Output the [x, y] coordinate of the center of the cell containing the given text.  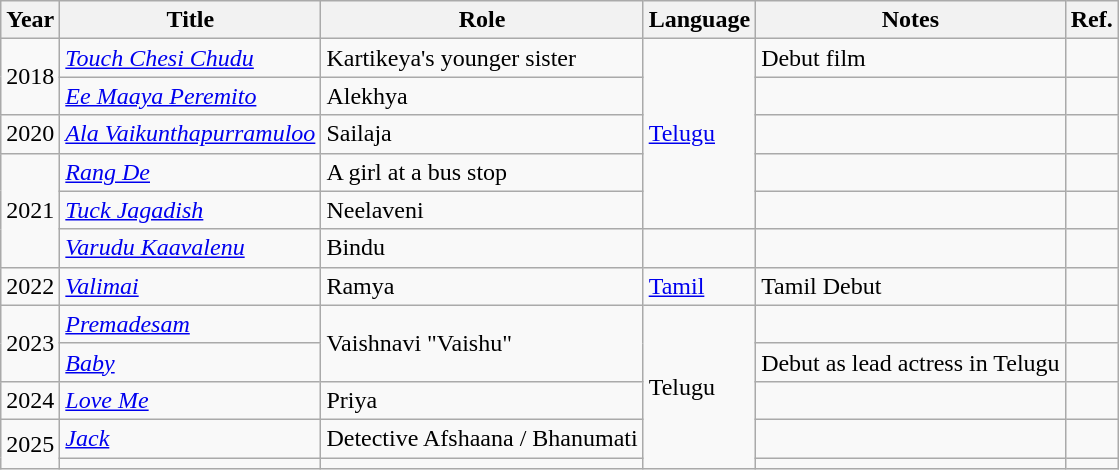
Ref. [1092, 20]
Alekhya [482, 96]
2025 [30, 444]
Baby [190, 362]
2023 [30, 343]
2021 [30, 210]
Year [30, 20]
Tuck Jagadish [190, 210]
Debut film [911, 58]
A girl at a bus stop [482, 172]
Language [699, 20]
Valimai [190, 286]
Sailaja [482, 134]
2022 [30, 286]
Touch Chesi Chudu [190, 58]
Varudu Kaavalenu [190, 248]
Kartikeya's younger sister [482, 58]
Jack [190, 438]
Ramya [482, 286]
Title [190, 20]
Rang De [190, 172]
2018 [30, 77]
2024 [30, 400]
Tamil Debut [911, 286]
Priya [482, 400]
Love Me [190, 400]
Ala Vaikunthapurramuloo [190, 134]
Notes [911, 20]
Bindu [482, 248]
Premadesam [190, 324]
Vaishnavi "Vaishu" [482, 343]
Debut as lead actress in Telugu [911, 362]
Ee Maaya Peremito [190, 96]
Role [482, 20]
Neelaveni [482, 210]
Detective Afshaana / Bhanumati [482, 438]
2020 [30, 134]
Tamil [699, 286]
